Detect which cell encompasses the target text, then output its [x, y] center coordinate. 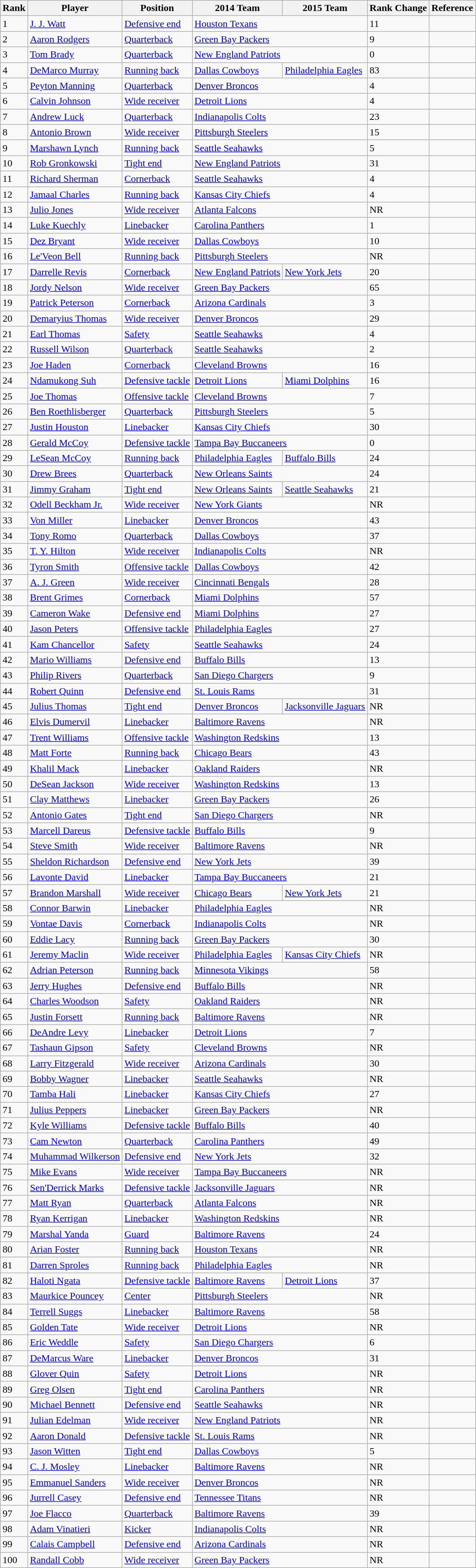
64 [14, 1001]
22 [14, 349]
73 [14, 1141]
Ryan Kerrigan [75, 1219]
Julio Jones [75, 210]
71 [14, 1110]
Tennessee Titans [280, 1498]
Jamaal Charles [75, 194]
Elvis Dumervil [75, 722]
45 [14, 707]
67 [14, 1048]
66 [14, 1032]
95 [14, 1482]
79 [14, 1234]
Demaryius Thomas [75, 318]
Marshawn Lynch [75, 148]
2014 Team [237, 8]
Dez Bryant [75, 241]
90 [14, 1405]
Earl Thomas [75, 334]
50 [14, 784]
Ndamukong Suh [75, 380]
2015 Team [325, 8]
T. Y. Hilton [75, 551]
Greg Olsen [75, 1389]
Emmanuel Sanders [75, 1482]
Lavonte David [75, 877]
DeMarcus Ware [75, 1358]
Luke Kuechly [75, 225]
Justin Houston [75, 427]
Antonio Brown [75, 132]
Jason Peters [75, 629]
Jimmy Graham [75, 489]
Tyron Smith [75, 567]
Cincinnati Bengals [280, 582]
86 [14, 1343]
Rank [14, 8]
Larry Fitzgerald [75, 1063]
Aaron Rodgers [75, 39]
Kyle Williams [75, 1125]
88 [14, 1374]
LeSean McCoy [75, 458]
A. J. Green [75, 582]
Steve Smith [75, 846]
Charles Woodson [75, 1001]
25 [14, 396]
Mike Evans [75, 1172]
91 [14, 1420]
Position [157, 8]
Jeremy Maclin [75, 955]
Glover Quin [75, 1374]
98 [14, 1529]
Julius Peppers [75, 1110]
38 [14, 598]
51 [14, 799]
18 [14, 287]
Player [75, 8]
Brent Grimes [75, 598]
Odell Beckham Jr. [75, 505]
Sen'Derrick Marks [75, 1188]
Reference [452, 8]
Terrell Suggs [75, 1312]
Muhammad Wilkerson [75, 1156]
Sheldon Richardson [75, 861]
17 [14, 272]
96 [14, 1498]
Russell Wilson [75, 349]
Eddie Lacy [75, 939]
80 [14, 1250]
Philip Rivers [75, 675]
92 [14, 1435]
34 [14, 536]
Julius Thomas [75, 707]
Cameron Wake [75, 613]
61 [14, 955]
100 [14, 1560]
Clay Matthews [75, 799]
Golden Tate [75, 1327]
85 [14, 1327]
C. J. Mosley [75, 1467]
87 [14, 1358]
78 [14, 1219]
Aaron Donald [75, 1435]
Trent Williams [75, 738]
69 [14, 1079]
46 [14, 722]
Antonio Gates [75, 815]
Le'Veon Bell [75, 256]
Ben Roethlisberger [75, 411]
Mario Williams [75, 660]
Tashaun Gipson [75, 1048]
Rob Gronkowski [75, 163]
82 [14, 1281]
41 [14, 644]
68 [14, 1063]
Marshal Yanda [75, 1234]
44 [14, 691]
Tamba Hali [75, 1094]
Joe Haden [75, 365]
Connor Barwin [75, 908]
Eric Weddle [75, 1343]
Haloti Ngata [75, 1281]
J. J. Watt [75, 24]
Bobby Wagner [75, 1079]
Calvin Johnson [75, 101]
33 [14, 520]
Cam Newton [75, 1141]
Andrew Luck [75, 117]
Matt Ryan [75, 1203]
97 [14, 1513]
Jordy Nelson [75, 287]
Jerry Hughes [75, 986]
New York Giants [280, 505]
Patrick Peterson [75, 303]
Minnesota Vikings [280, 970]
Randall Cobb [75, 1560]
Rank Change [399, 8]
62 [14, 970]
Guard [157, 1234]
Richard Sherman [75, 179]
Justin Forsett [75, 1017]
19 [14, 303]
Kicker [157, 1529]
Arian Foster [75, 1250]
Brandon Marshall [75, 892]
59 [14, 923]
14 [14, 225]
8 [14, 132]
75 [14, 1172]
48 [14, 753]
Darren Sproles [75, 1265]
Gerald McCoy [75, 442]
84 [14, 1312]
Jurrell Casey [75, 1498]
81 [14, 1265]
Joe Thomas [75, 396]
36 [14, 567]
Vontae Davis [75, 923]
Center [157, 1296]
74 [14, 1156]
DeSean Jackson [75, 784]
Adam Vinatieri [75, 1529]
Darrelle Revis [75, 272]
89 [14, 1389]
Kam Chancellor [75, 644]
70 [14, 1094]
Michael Bennett [75, 1405]
55 [14, 861]
Julian Edelman [75, 1420]
Matt Forte [75, 753]
94 [14, 1467]
Adrian Peterson [75, 970]
12 [14, 194]
47 [14, 738]
Calais Campbell [75, 1544]
60 [14, 939]
93 [14, 1451]
54 [14, 846]
Marcell Dareus [75, 830]
Tom Brady [75, 55]
35 [14, 551]
76 [14, 1188]
99 [14, 1544]
63 [14, 986]
Drew Brees [75, 474]
Khalil Mack [75, 769]
Joe Flacco [75, 1513]
72 [14, 1125]
Maurkice Pouncey [75, 1296]
53 [14, 830]
56 [14, 877]
Von Miller [75, 520]
DeMarco Murray [75, 70]
Robert Quinn [75, 691]
77 [14, 1203]
52 [14, 815]
Peyton Manning [75, 86]
Jason Witten [75, 1451]
DeAndre Levy [75, 1032]
Tony Romo [75, 536]
